Identify which cell holds the provided text, then report its (x, y) central coordinate. 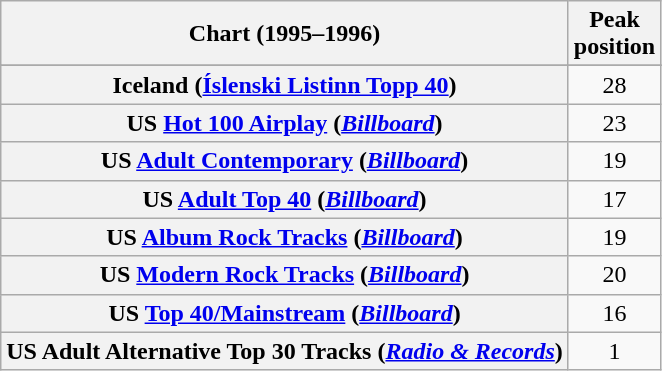
16 (614, 313)
US Adult Contemporary (Billboard) (285, 161)
1 (614, 351)
Iceland (Íslenski Listinn Topp 40) (285, 85)
US Top 40/Mainstream (Billboard) (285, 313)
17 (614, 199)
23 (614, 123)
US Adult Top 40 (Billboard) (285, 199)
Peakposition (614, 34)
US Adult Alternative Top 30 Tracks (Radio & Records) (285, 351)
Chart (1995–1996) (285, 34)
US Hot 100 Airplay (Billboard) (285, 123)
US Modern Rock Tracks (Billboard) (285, 275)
US Album Rock Tracks (Billboard) (285, 237)
20 (614, 275)
28 (614, 85)
